For the text-containing cell, return its midpoint in (X, Y) coordinate format. 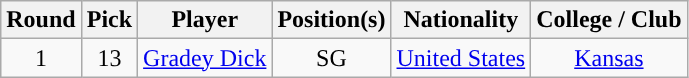
SG (332, 58)
College / Club (609, 20)
Kansas (609, 58)
Round (41, 20)
United States (461, 58)
Pick (109, 20)
13 (109, 58)
Position(s) (332, 20)
Nationality (461, 20)
1 (41, 58)
Player (205, 20)
Gradey Dick (205, 58)
